Detect which cell encompasses the target text, then output its [x, y] center coordinate. 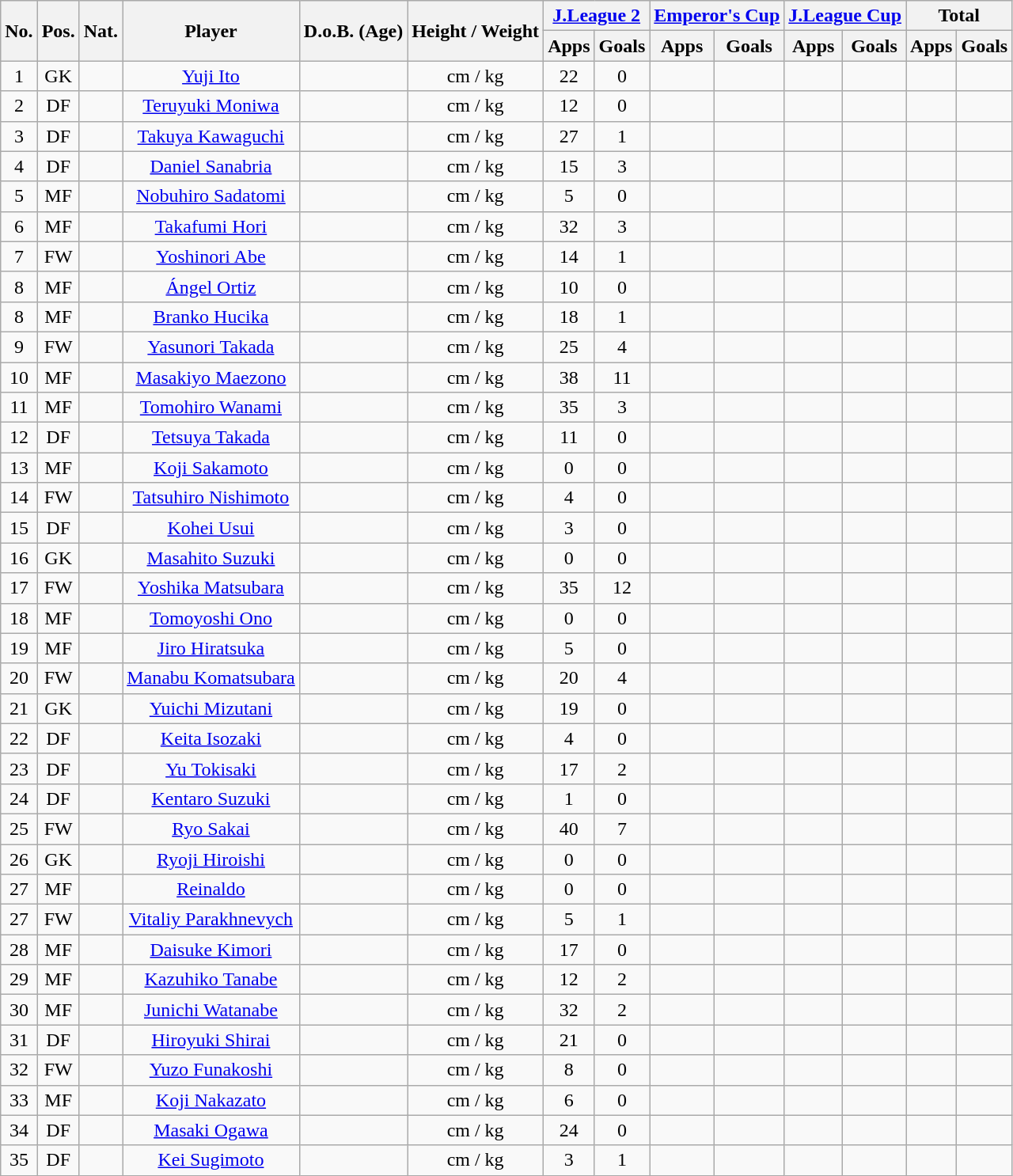
34 [19, 1130]
Takuya Kawaguchi [211, 136]
Emperor's Cup [717, 16]
Nat. [101, 31]
Ángel Ortiz [211, 286]
16 [19, 558]
Nobuhiro Sadatomi [211, 196]
9 [19, 347]
Tetsuya Takada [211, 438]
J.League 2 [597, 16]
30 [19, 1010]
Masaki Ogawa [211, 1130]
Jiro Hiratsuka [211, 648]
29 [19, 980]
Masahito Suzuki [211, 558]
Hiroyuki Shirai [211, 1040]
Kentaro Suzuki [211, 799]
Manabu Komatsubara [211, 678]
Yuichi Mizutani [211, 708]
Tomohiro Wanami [211, 408]
D.o.B. (Age) [353, 31]
Branko Hucika [211, 317]
Teruyuki Moniwa [211, 106]
Kohei Usui [211, 528]
Koji Sakamoto [211, 468]
Kei Sugimoto [211, 1160]
40 [569, 829]
Yoshinori Abe [211, 256]
31 [19, 1040]
Tomoyoshi Ono [211, 618]
Pos. [59, 31]
Player [211, 31]
26 [19, 859]
Height / Weight [476, 31]
Yoshika Matsubara [211, 588]
Reinaldo [211, 890]
Junichi Watanabe [211, 1010]
23 [19, 768]
Kazuhiko Tanabe [211, 980]
28 [19, 950]
Masakiyo Maezono [211, 377]
Total [959, 16]
Takafumi Hori [211, 226]
38 [569, 377]
Yasunori Takada [211, 347]
No. [19, 31]
Yu Tokisaki [211, 768]
Yuzo Funakoshi [211, 1070]
13 [19, 468]
Vitaliy Parakhnevych [211, 920]
J.League Cup [845, 16]
Daniel Sanabria [211, 166]
Ryo Sakai [211, 829]
Keita Isozaki [211, 738]
Daisuke Kimori [211, 950]
Yuji Ito [211, 76]
Tatsuhiro Nishimoto [211, 498]
33 [19, 1100]
Ryoji Hiroishi [211, 859]
Koji Nakazato [211, 1100]
